Pinpoint the cell where the given text exists, returning its [X, Y] midpoint coordinate. 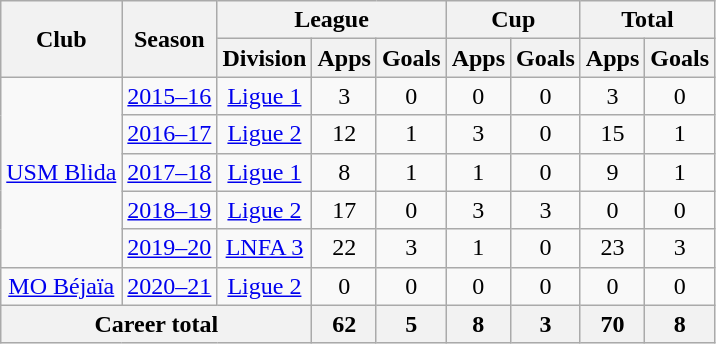
LNFA 3 [264, 248]
League [332, 20]
15 [612, 134]
Cup [513, 20]
USM Blida [62, 172]
2020–21 [170, 286]
22 [344, 248]
2019–20 [170, 248]
23 [612, 248]
Club [62, 39]
2018–19 [170, 210]
2017–18 [170, 172]
Division [264, 58]
MO Béjaïa [62, 286]
12 [344, 134]
Total [647, 20]
17 [344, 210]
2016–17 [170, 134]
5 [411, 324]
Career total [156, 324]
9 [612, 172]
62 [344, 324]
Season [170, 39]
2015–16 [170, 96]
70 [612, 324]
